Extract the [X, Y] coordinate from the center of the cell holding the provided text.  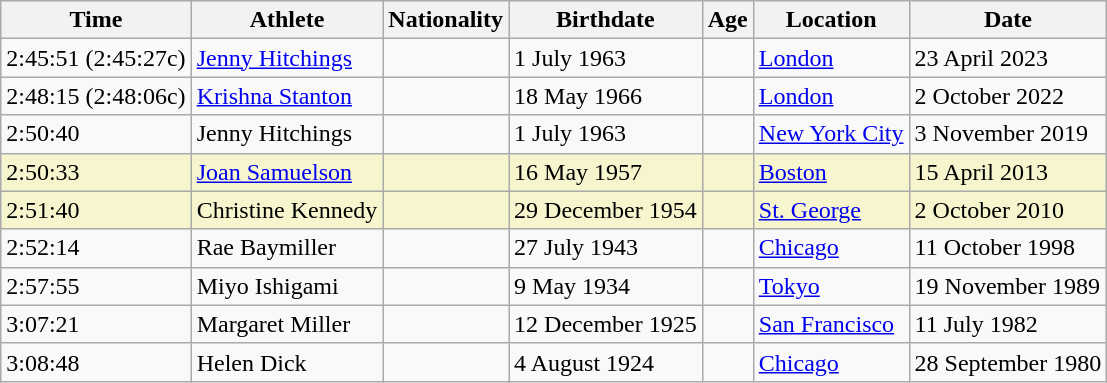
Athlete [287, 20]
Joan Samuelson [287, 172]
Christine Kennedy [287, 210]
2:51:40 [96, 210]
16 May 1957 [606, 172]
3 November 2019 [1008, 134]
New York City [831, 134]
23 April 2023 [1008, 58]
11 October 1998 [1008, 248]
29 December 1954 [606, 210]
St. George [831, 210]
San Francisco [831, 324]
Birthdate [606, 20]
2 October 2022 [1008, 96]
19 November 1989 [1008, 286]
Miyo Ishigami [287, 286]
15 April 2013 [1008, 172]
Location [831, 20]
2:45:51 (2:45:27c) [96, 58]
2:50:33 [96, 172]
27 July 1943 [606, 248]
Tokyo [831, 286]
Age [728, 20]
2:52:14 [96, 248]
11 July 1982 [1008, 324]
Nationality [446, 20]
Boston [831, 172]
Date [1008, 20]
18 May 1966 [606, 96]
Krishna Stanton [287, 96]
Rae Baymiller [287, 248]
Time [96, 20]
4 August 1924 [606, 362]
3:07:21 [96, 324]
2 October 2010 [1008, 210]
9 May 1934 [606, 286]
2:50:40 [96, 134]
28 September 1980 [1008, 362]
Helen Dick [287, 362]
2:48:15 (2:48:06c) [96, 96]
Margaret Miller [287, 324]
12 December 1925 [606, 324]
3:08:48 [96, 362]
2:57:55 [96, 286]
